Determine the [x, y] coordinate at the center of the cell enclosing the given text.  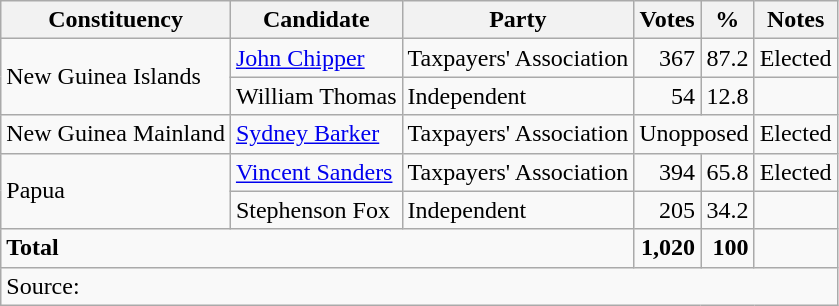
Source: [419, 286]
Party [518, 20]
12.8 [728, 96]
Sydney Barker [316, 134]
367 [668, 58]
34.2 [728, 210]
Notes [796, 20]
54 [668, 96]
Papua [116, 191]
New Guinea Islands [116, 77]
65.8 [728, 172]
New Guinea Mainland [116, 134]
Votes [668, 20]
394 [668, 172]
Vincent Sanders [316, 172]
Unopposed [694, 134]
John Chipper [316, 58]
Stephenson Fox [316, 210]
William Thomas [316, 96]
1,020 [668, 248]
% [728, 20]
100 [728, 248]
205 [668, 210]
Candidate [316, 20]
87.2 [728, 58]
Total [318, 248]
Constituency [116, 20]
